Return the [x, y] coordinate for the center point of the cell that contains the specified text.  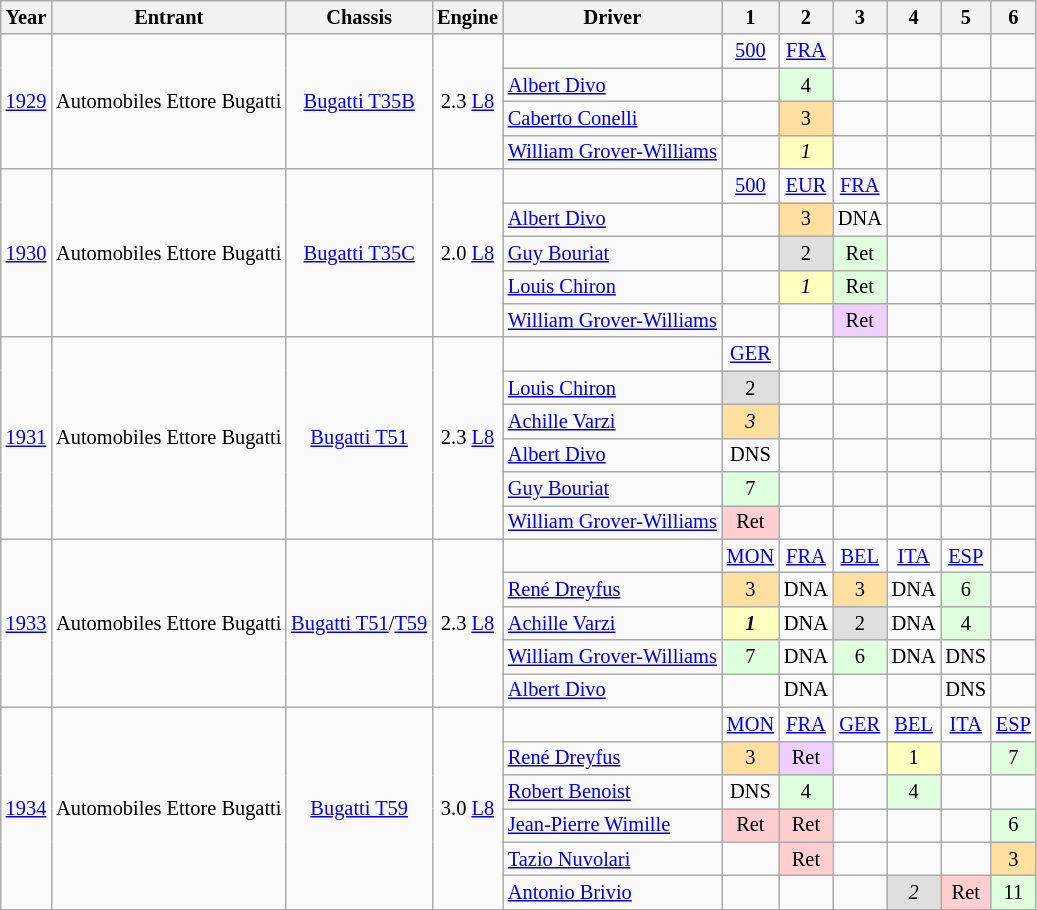
1934 [26, 808]
Bugatti T51/T59 [359, 623]
3.0 L8 [468, 808]
EUR [806, 186]
Entrant [168, 17]
Driver [612, 17]
Jean-Pierre Wimille [612, 825]
Year [26, 17]
Caberto Conelli [612, 118]
Bugatti T59 [359, 808]
Bugatti T35B [359, 102]
2.0 L8 [468, 253]
1933 [26, 623]
1930 [26, 253]
11 [1014, 892]
Bugatti T35C [359, 253]
Robert Benoist [612, 791]
Chassis [359, 17]
1929 [26, 102]
5 [966, 17]
Bugatti T51 [359, 438]
Engine [468, 17]
Antonio Brivio [612, 892]
1931 [26, 438]
Tazio Nuvolari [612, 859]
